Search for the cell housing the specified text and yield its (x, y) center coordinate. 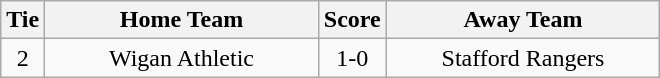
Home Team (182, 20)
Stafford Rangers (523, 58)
2 (23, 58)
1-0 (352, 58)
Away Team (523, 20)
Tie (23, 20)
Wigan Athletic (182, 58)
Score (352, 20)
